Return the (X, Y) coordinate for the center point of the cell that contains the specified text.  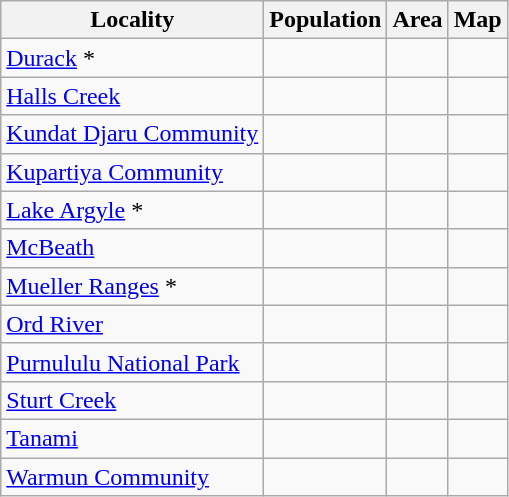
Sturt Creek (132, 400)
Population (326, 20)
Durack * (132, 58)
Area (418, 20)
Kundat Djaru Community (132, 134)
Ord River (132, 324)
Purnululu National Park (132, 362)
McBeath (132, 248)
Warmun Community (132, 477)
Locality (132, 20)
Halls Creek (132, 96)
Kupartiya Community (132, 172)
Lake Argyle * (132, 210)
Map (478, 20)
Mueller Ranges * (132, 286)
Tanami (132, 438)
